Output the [x, y] coordinate of the center of the cell containing the given text.  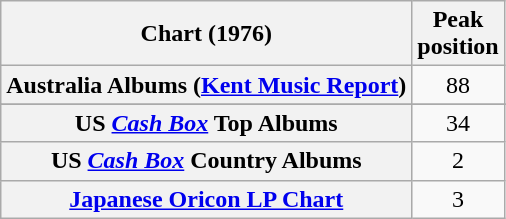
US Cash Box Top Albums [206, 123]
88 [458, 85]
US Cash Box Country Albums [206, 161]
Australia Albums (Kent Music Report) [206, 85]
3 [458, 199]
Chart (1976) [206, 34]
2 [458, 161]
34 [458, 123]
Japanese Oricon LP Chart [206, 199]
Peakposition [458, 34]
